Return [X, Y] of the center of cell containing provided text 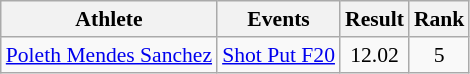
Shot Put F20 [278, 55]
12.02 [374, 55]
Result [374, 19]
5 [440, 55]
Athlete [109, 19]
Poleth Mendes Sanchez [109, 55]
Events [278, 19]
Rank [440, 19]
